Capture the cell that displays the provided text and extract its [x, y] central coordinate. 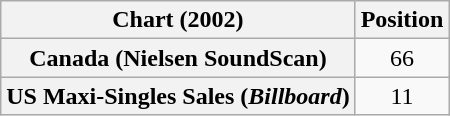
11 [402, 96]
Position [402, 20]
Canada (Nielsen SoundScan) [178, 58]
66 [402, 58]
US Maxi-Singles Sales (Billboard) [178, 96]
Chart (2002) [178, 20]
